Determine the [x, y] coordinate at the center of the cell enclosing the given text.  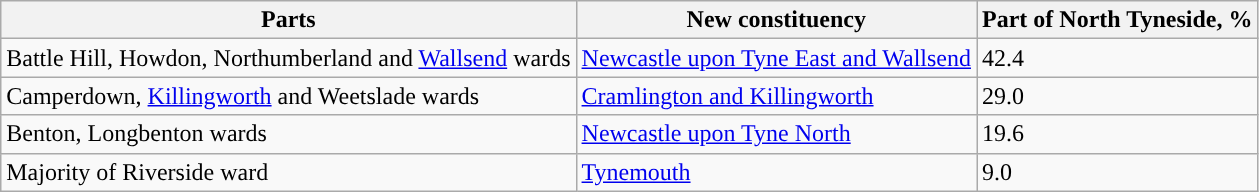
Battle Hill, Howdon, Northumberland and Wallsend wards [288, 58]
9.0 [1116, 172]
Parts [288, 20]
29.0 [1116, 96]
Newcastle upon Tyne East and Wallsend [776, 58]
New constituency [776, 20]
Cramlington and Killingworth [776, 96]
42.4 [1116, 58]
Majority of Riverside ward [288, 172]
Tynemouth [776, 172]
19.6 [1116, 134]
Benton, Longbenton wards [288, 134]
Camperdown, Killingworth and Weetslade wards [288, 96]
Part of North Tyneside, % [1116, 20]
Newcastle upon Tyne North [776, 134]
